Extract the (x, y) coordinate from the center of the cell holding the provided text.  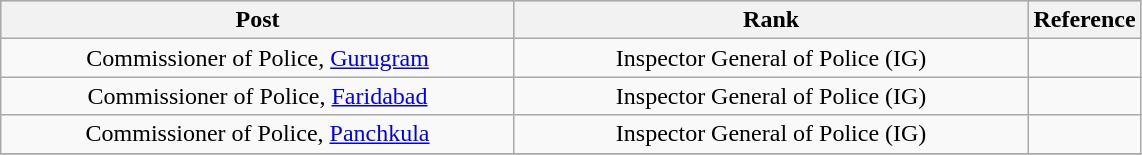
Commissioner of Police, Gurugram (258, 58)
Rank (771, 20)
Commissioner of Police, Faridabad (258, 96)
Commissioner of Police, Panchkula (258, 134)
Reference (1084, 20)
Post (258, 20)
